Scan for the cell matching the given text and deliver its [x, y] coordinate at center. 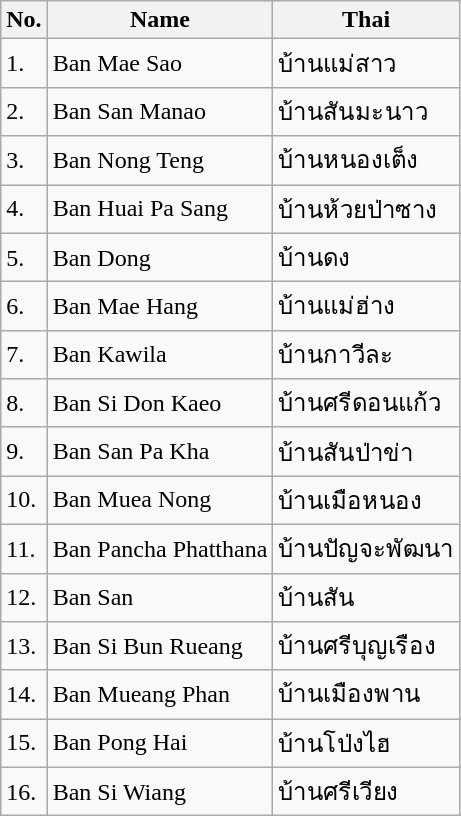
Ban Muea Nong [160, 500]
9. [24, 452]
Ban Mueang Phan [160, 694]
Ban San Manao [160, 112]
Ban San [160, 598]
Ban Dong [160, 258]
Ban Si Wiang [160, 792]
13. [24, 646]
บ้านกาวีละ [366, 354]
Ban Si Bun Rueang [160, 646]
บ้านสันมะนาว [366, 112]
Ban Kawila [160, 354]
Ban Huai Pa Sang [160, 208]
14. [24, 694]
บ้านสันป่าข่า [366, 452]
Ban Mae Hang [160, 306]
15. [24, 744]
Name [160, 20]
Ban San Pa Kha [160, 452]
1. [24, 64]
8. [24, 404]
16. [24, 792]
บ้านเมือหนอง [366, 500]
บ้านสัน [366, 598]
บ้านหนองเต็ง [366, 160]
บ้านศรีดอนแก้ว [366, 404]
10. [24, 500]
บ้านแม่ฮ่าง [366, 306]
บ้านโป่งไฮ [366, 744]
บ้านศรีเวียง [366, 792]
บ้านห้วยป่าซาง [366, 208]
บ้านปัญจะพัฒนา [366, 548]
Ban Nong Teng [160, 160]
No. [24, 20]
2. [24, 112]
Ban Mae Sao [160, 64]
6. [24, 306]
Ban Pong Hai [160, 744]
บ้านเมืองพาน [366, 694]
บ้านดง [366, 258]
3. [24, 160]
Thai [366, 20]
7. [24, 354]
บ้านแม่สาว [366, 64]
Ban Si Don Kaeo [160, 404]
บ้านศรีบุญเรือง [366, 646]
11. [24, 548]
5. [24, 258]
12. [24, 598]
Ban Pancha Phatthana [160, 548]
4. [24, 208]
